Extract the (X, Y) coordinate from the center of the cell holding the provided text.  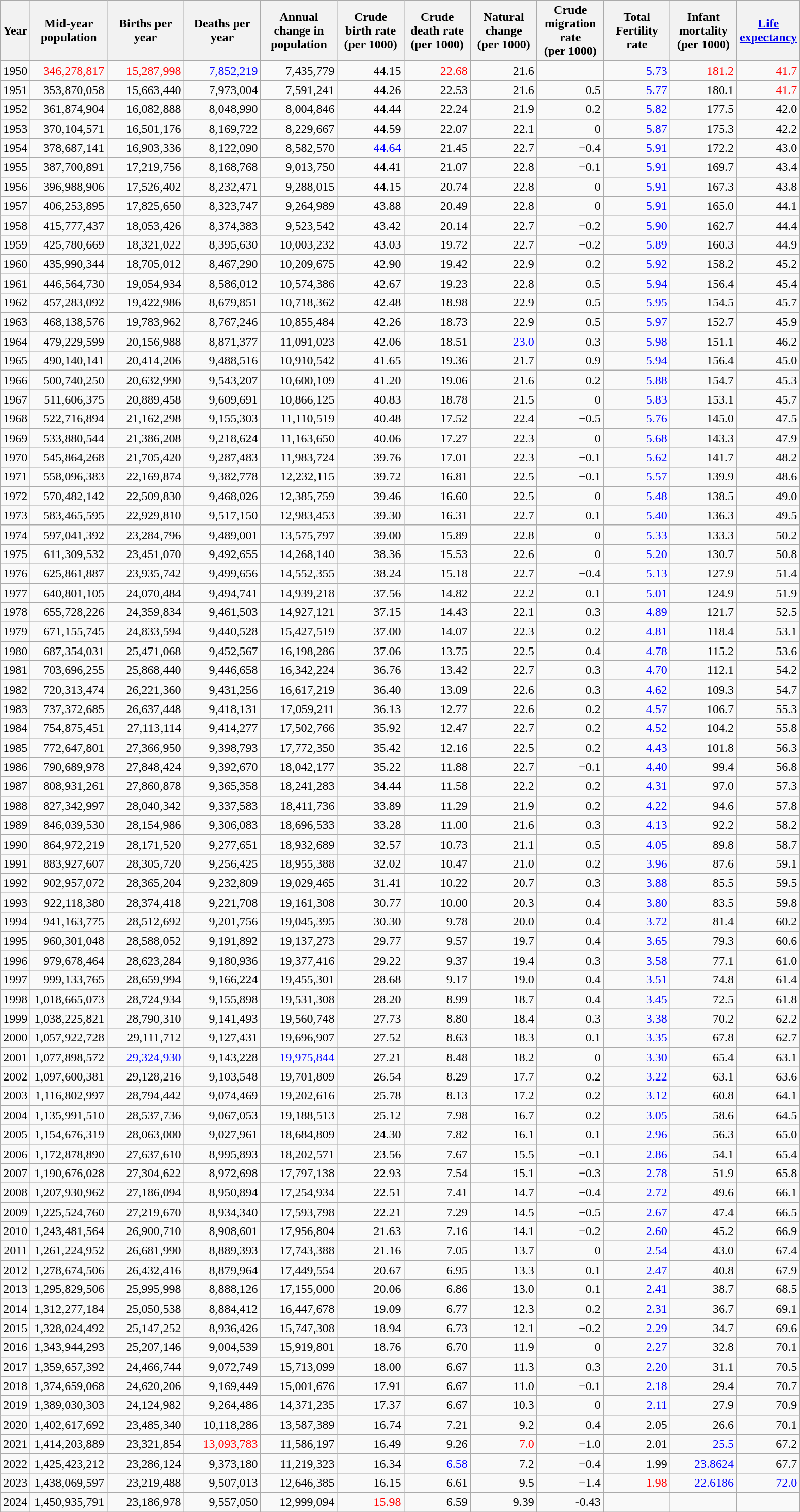
8,950,894 (222, 1192)
1973 (15, 515)
72.0 (768, 1483)
10,003,232 (299, 244)
19,422,986 (145, 303)
6.86 (437, 1289)
26,900,710 (145, 1231)
28,623,284 (145, 961)
4.22 (637, 806)
50.8 (768, 554)
7.67 (437, 1154)
1,172,878,890 (69, 1154)
2003 (15, 1096)
8,323,747 (222, 206)
1968 (15, 419)
27,860,878 (145, 786)
13.3 (504, 1270)
21.7 (504, 361)
13,587,389 (299, 1425)
999,133,765 (69, 980)
6.61 (437, 1483)
60.6 (768, 941)
1971 (15, 477)
1,018,665,073 (69, 999)
2.31 (637, 1309)
18.73 (437, 322)
14.5 (504, 1212)
18.51 (437, 342)
4.40 (637, 767)
130.7 (703, 554)
1,135,991,510 (69, 1115)
22.6186 (703, 1483)
23.0 (504, 342)
17,593,798 (299, 1212)
43.8 (768, 187)
19,161,308 (299, 902)
23,186,978 (145, 1502)
28.20 (371, 999)
558,096,383 (69, 477)
24,833,594 (145, 632)
7.54 (437, 1173)
28,063,000 (145, 1134)
28,374,418 (145, 902)
175.3 (703, 129)
26.6 (703, 1425)
18.3 (504, 1038)
25,050,538 (145, 1309)
22,169,874 (145, 477)
6.77 (437, 1309)
7.98 (437, 1115)
24,466,744 (145, 1367)
2023 (15, 1483)
7,973,004 (222, 90)
28,171,520 (145, 844)
1981 (15, 670)
21.5 (504, 399)
12,983,453 (299, 515)
9,143,228 (222, 1057)
979,678,464 (69, 961)
1975 (15, 554)
32.02 (371, 863)
3.38 (637, 1019)
9,392,670 (222, 767)
387,700,891 (69, 167)
67.9 (768, 1270)
7.82 (437, 1134)
2.11 (637, 1405)
72.5 (703, 999)
59.1 (768, 863)
42.26 (371, 322)
19,696,907 (299, 1038)
1997 (15, 980)
29,111,712 (145, 1038)
44.26 (371, 90)
7.16 (437, 1231)
9,431,256 (222, 690)
20.74 (437, 187)
11.00 (437, 825)
27,219,670 (145, 1212)
10,600,109 (299, 380)
136.3 (703, 515)
27.73 (371, 1019)
1974 (15, 535)
74.8 (703, 980)
8,934,340 (222, 1212)
2024 (15, 1502)
4.52 (637, 728)
2022 (15, 1463)
9,141,493 (222, 1019)
671,155,745 (69, 632)
3.30 (637, 1057)
19.36 (437, 361)
2001 (15, 1057)
2000 (15, 1038)
29.4 (703, 1386)
22.51 (371, 1192)
8,995,893 (222, 1154)
42.2 (768, 129)
19,188,513 (299, 1115)
17.01 (437, 457)
17,526,402 (145, 187)
54.1 (703, 1154)
500,740,250 (69, 380)
10.73 (437, 844)
28,537,736 (145, 1115)
12.1 (504, 1328)
5.40 (637, 515)
19.09 (371, 1309)
17,797,138 (299, 1173)
16,198,286 (299, 651)
18.98 (437, 303)
14,939,218 (299, 593)
51.4 (768, 573)
864,972,219 (69, 844)
8,374,383 (222, 225)
13.0 (504, 1289)
160.3 (703, 244)
21.0 (504, 863)
39.72 (371, 477)
17,772,350 (299, 748)
4.78 (637, 651)
2005 (15, 1134)
20,889,458 (145, 399)
8,884,412 (222, 1309)
17,219,756 (145, 167)
18,932,689 (299, 844)
28,588,052 (145, 941)
124.9 (703, 593)
10.22 (437, 883)
48.2 (768, 457)
15.53 (437, 554)
10.00 (437, 902)
Crude migration rate(per 1000) (570, 30)
10,910,542 (299, 361)
1,225,524,760 (69, 1212)
11,110,519 (299, 419)
8,122,090 (222, 148)
25,868,440 (145, 670)
5.01 (637, 593)
2.54 (637, 1251)
22,929,810 (145, 515)
1987 (15, 786)
9,494,741 (222, 593)
16,447,678 (299, 1309)
49.0 (768, 496)
655,728,226 (69, 612)
1,450,935,791 (69, 1502)
21.1 (504, 844)
2021 (15, 1444)
1986 (15, 767)
1988 (15, 806)
3.05 (637, 1115)
902,957,072 (69, 883)
39.30 (371, 515)
11.0 (504, 1386)
361,874,904 (69, 109)
19,377,416 (299, 961)
10,118,286 (222, 1425)
16.7 (504, 1115)
43.88 (371, 206)
70.7 (768, 1386)
17,059,211 (299, 709)
5.95 (637, 303)
10,866,125 (299, 399)
1958 (15, 225)
7.41 (437, 1192)
9,256,425 (222, 863)
1993 (15, 902)
406,253,895 (69, 206)
18,684,809 (299, 1134)
1,077,898,572 (69, 1057)
106.7 (703, 709)
40.8 (703, 1270)
145.0 (703, 419)
16.60 (437, 496)
8,229,667 (299, 129)
9,489,001 (222, 535)
16.34 (371, 1463)
18,705,012 (145, 264)
104.2 (703, 728)
1983 (15, 709)
70.5 (768, 1367)
25,207,146 (145, 1347)
65.0 (768, 1134)
69.1 (768, 1309)
4.81 (637, 632)
10.47 (437, 863)
19,029,465 (299, 883)
20.06 (371, 1289)
58.7 (768, 844)
5.77 (637, 90)
5.62 (637, 457)
9,414,277 (222, 728)
511,606,375 (69, 399)
1967 (15, 399)
18.4 (504, 1019)
62.2 (768, 1019)
479,229,599 (69, 342)
19,202,616 (299, 1096)
15,747,308 (299, 1328)
79.3 (703, 941)
12,385,759 (299, 496)
18,053,426 (145, 225)
12,232,115 (299, 477)
14.07 (437, 632)
22.68 (437, 71)
5.97 (637, 322)
3.51 (637, 980)
Annual change in population (299, 30)
435,990,344 (69, 264)
9,074,469 (222, 1096)
32.57 (371, 844)
883,927,607 (69, 863)
9,461,503 (222, 612)
53.1 (768, 632)
2.18 (637, 1386)
65.8 (768, 1173)
1963 (15, 322)
17,254,934 (299, 1192)
1962 (15, 303)
24,070,484 (145, 593)
27,637,610 (145, 1154)
2019 (15, 1405)
611,309,532 (69, 554)
15,427,519 (299, 632)
4.57 (637, 709)
3.88 (637, 883)
8,232,471 (222, 187)
10,209,675 (299, 264)
22.4 (504, 419)
3.35 (637, 1038)
50.2 (768, 535)
181.2 (703, 71)
1954 (15, 148)
8,879,964 (222, 1270)
13,093,783 (222, 1444)
1980 (15, 651)
490,140,141 (69, 361)
5.13 (637, 573)
29,128,216 (145, 1076)
17.91 (371, 1386)
94.6 (703, 806)
19.7 (504, 941)
12.3 (504, 1309)
8,048,990 (222, 109)
151.1 (703, 342)
44.44 (371, 109)
2011 (15, 1251)
9,180,936 (222, 961)
522,716,894 (69, 419)
153.1 (703, 399)
22.21 (371, 1212)
2006 (15, 1154)
20.7 (504, 883)
70.2 (703, 1019)
25,471,068 (145, 651)
7.21 (437, 1425)
15.89 (437, 535)
55.3 (768, 709)
11.88 (437, 767)
16,342,224 (299, 670)
44.59 (371, 129)
370,104,571 (69, 129)
625,861,887 (69, 573)
121.7 (703, 612)
941,163,775 (69, 922)
9,288,015 (299, 187)
24,359,834 (145, 612)
127.9 (703, 573)
8,679,851 (222, 303)
42.67 (371, 283)
43.03 (371, 244)
9,277,651 (222, 844)
12,646,385 (299, 1483)
8,467,290 (222, 264)
2.41 (637, 1289)
446,564,730 (69, 283)
54.2 (768, 670)
49.5 (768, 515)
19.23 (437, 283)
17.2 (504, 1096)
20.67 (371, 1270)
1998 (15, 999)
7,591,241 (299, 90)
23,286,124 (145, 1463)
11.58 (437, 786)
1950 (15, 71)
8,168,768 (222, 167)
44.41 (371, 167)
7,435,779 (299, 71)
26,637,448 (145, 709)
1,116,802,997 (69, 1096)
827,342,997 (69, 806)
60.2 (768, 922)
9,452,567 (222, 651)
7,852,219 (222, 71)
11,163,650 (299, 438)
1957 (15, 206)
19,531,308 (299, 999)
1955 (15, 167)
35.92 (371, 728)
15,919,801 (299, 1347)
61.0 (768, 961)
5.98 (637, 342)
43.42 (371, 225)
5.88 (637, 380)
5.73 (637, 71)
9,609,691 (222, 399)
1992 (15, 883)
17.7 (504, 1076)
0.9 (570, 361)
2010 (15, 1231)
1991 (15, 863)
5.76 (637, 419)
19,137,273 (299, 941)
2014 (15, 1309)
172.2 (703, 148)
9,072,749 (222, 1367)
9,127,431 (222, 1038)
1952 (15, 109)
18.2 (504, 1057)
9,517,150 (222, 515)
21,386,208 (145, 438)
2.05 (637, 1425)
23,321,854 (145, 1444)
1966 (15, 380)
22.53 (437, 90)
25,995,998 (145, 1289)
1972 (15, 496)
24,620,206 (145, 1386)
8,908,601 (222, 1231)
9,155,898 (222, 999)
570,482,142 (69, 496)
64.1 (768, 1096)
2008 (15, 1192)
9,398,793 (222, 748)
26.54 (371, 1076)
57.3 (768, 786)
9,440,528 (222, 632)
37.15 (371, 612)
68.5 (768, 1289)
11.29 (437, 806)
13,575,797 (299, 535)
3.58 (637, 961)
1996 (15, 961)
41.65 (371, 361)
45.3 (768, 380)
1,425,423,212 (69, 1463)
27.9 (703, 1405)
11,219,323 (299, 1463)
9,264,486 (222, 1405)
13.75 (437, 651)
20,632,990 (145, 380)
18,042,177 (299, 767)
11,586,197 (299, 1444)
66.5 (768, 1212)
9,169,449 (222, 1386)
1976 (15, 573)
69.6 (768, 1328)
37.56 (371, 593)
8,972,698 (222, 1173)
Natural change(per 1000) (504, 30)
18.00 (371, 1367)
1,438,069,597 (69, 1483)
25.5 (703, 1444)
1,243,481,564 (69, 1231)
17,825,650 (145, 206)
4.70 (637, 670)
754,875,451 (69, 728)
83.5 (703, 902)
31.1 (703, 1367)
58.6 (703, 1115)
545,864,268 (69, 457)
44.1 (768, 206)
19.72 (437, 244)
20.49 (437, 206)
9,155,303 (222, 419)
21.63 (371, 1231)
1,328,024,492 (69, 1328)
9,418,131 (222, 709)
Mid-year population (69, 30)
15,287,998 (145, 71)
158.2 (703, 264)
53.6 (768, 651)
27,366,950 (145, 748)
720,313,474 (69, 690)
143.3 (703, 438)
9,027,961 (222, 1134)
4.13 (637, 825)
1951 (15, 90)
12.77 (437, 709)
19,701,809 (299, 1076)
77.1 (703, 961)
8.99 (437, 999)
33.28 (371, 825)
2018 (15, 1386)
42.48 (371, 303)
1989 (15, 825)
9,365,358 (222, 786)
87.6 (703, 863)
1,261,224,952 (69, 1251)
7.29 (437, 1212)
18.94 (371, 1328)
26,221,360 (145, 690)
17,743,388 (299, 1251)
19.06 (437, 380)
922,118,380 (69, 902)
6.70 (437, 1347)
44.4 (768, 225)
8,395,630 (222, 244)
9,382,778 (222, 477)
9,507,013 (222, 1483)
6.73 (437, 1328)
61.8 (768, 999)
9,221,708 (222, 902)
23,485,340 (145, 1425)
-0.43 (570, 1502)
3.72 (637, 922)
28,512,692 (145, 922)
42.0 (768, 109)
4.62 (637, 690)
31.41 (371, 883)
10,574,386 (299, 283)
2002 (15, 1076)
115.2 (703, 651)
23,219,488 (145, 1483)
101.8 (703, 748)
3.96 (637, 863)
1964 (15, 342)
2.86 (637, 1154)
19,455,301 (299, 980)
59.5 (768, 883)
14.1 (504, 1231)
16,082,888 (145, 109)
3.45 (637, 999)
59.8 (768, 902)
5.83 (637, 399)
28.68 (371, 980)
9,523,542 (299, 225)
1984 (15, 728)
12.47 (437, 728)
9,499,656 (222, 573)
19,560,748 (299, 1019)
18.7 (504, 999)
1,402,617,692 (69, 1425)
2.20 (637, 1367)
17.52 (437, 419)
14,552,355 (299, 573)
70.9 (768, 1405)
18,241,283 (299, 786)
112.1 (703, 670)
33.89 (371, 806)
5.68 (637, 438)
9,166,224 (222, 980)
24.30 (371, 1134)
9,337,583 (222, 806)
60.8 (703, 1096)
18.78 (437, 399)
9,201,756 (222, 922)
92.2 (703, 825)
19.0 (504, 980)
13.42 (437, 670)
25.78 (371, 1096)
169.7 (703, 167)
12.16 (437, 748)
597,041,392 (69, 535)
14,371,235 (299, 1405)
2012 (15, 1270)
14.43 (437, 612)
38.7 (703, 1289)
23.56 (371, 1154)
19,975,844 (299, 1057)
29,324,930 (145, 1057)
47.5 (768, 419)
3.12 (637, 1096)
56.8 (768, 767)
11,091,023 (299, 342)
154.7 (703, 380)
13.7 (504, 1251)
18,202,571 (299, 1154)
3.80 (637, 902)
45.9 (768, 322)
40.06 (371, 438)
52.5 (768, 612)
1961 (15, 283)
165.0 (703, 206)
41.20 (371, 380)
9,287,483 (222, 457)
8,582,570 (299, 148)
1,278,674,506 (69, 1270)
27,848,424 (145, 767)
346,278,817 (69, 71)
790,689,978 (69, 767)
9,191,892 (222, 941)
54.7 (768, 690)
9,264,989 (299, 206)
43.4 (768, 167)
66.1 (768, 1192)
38.24 (371, 573)
11.3 (504, 1367)
40.83 (371, 399)
5.33 (637, 535)
9,492,655 (222, 554)
27.52 (371, 1038)
2013 (15, 1289)
38.36 (371, 554)
Crude death rate(per 1000) (437, 30)
28,040,342 (145, 806)
1956 (15, 187)
Life expectancy (768, 30)
687,354,031 (69, 651)
2.47 (637, 1270)
9,468,026 (222, 496)
1,374,659,068 (69, 1386)
36.40 (371, 690)
45.0 (768, 361)
61.4 (768, 980)
−0.3 (570, 1173)
27,304,622 (145, 1173)
7.05 (437, 1251)
20.0 (504, 922)
2017 (15, 1367)
18,411,736 (299, 806)
Year (15, 30)
703,696,255 (69, 670)
9.17 (437, 980)
5.92 (637, 264)
19,783,962 (145, 322)
4.43 (637, 748)
2020 (15, 1425)
24,124,982 (145, 1405)
5.48 (637, 496)
58.2 (768, 825)
17,449,554 (299, 1270)
22.24 (437, 109)
21.45 (437, 148)
42.06 (371, 342)
118.4 (703, 632)
21.07 (437, 167)
19.4 (504, 961)
28,154,986 (145, 825)
1,097,600,381 (69, 1076)
20,156,988 (145, 342)
28,365,204 (145, 883)
846,039,530 (69, 825)
39.00 (371, 535)
2.60 (637, 1231)
8,871,377 (222, 342)
353,870,058 (69, 90)
15,663,440 (145, 90)
1960 (15, 264)
154.5 (703, 303)
737,372,685 (69, 709)
5.87 (637, 129)
28,794,442 (145, 1096)
42.90 (371, 264)
22,509,830 (145, 496)
583,465,595 (69, 515)
10.3 (504, 1405)
13.09 (437, 690)
16,617,219 (299, 690)
10,718,362 (299, 303)
67.8 (703, 1038)
8.48 (437, 1057)
21,162,298 (145, 419)
44.9 (768, 244)
9,004,539 (222, 1347)
11.9 (504, 1347)
9,373,180 (222, 1463)
47.4 (703, 1212)
20.14 (437, 225)
9.57 (437, 941)
5.82 (637, 109)
22.07 (437, 129)
Crude birth rate(per 1000) (371, 30)
29.77 (371, 941)
14.82 (437, 593)
97.0 (703, 786)
62.7 (768, 1038)
40.48 (371, 419)
23,935,742 (145, 573)
81.4 (703, 922)
3.22 (637, 1076)
2015 (15, 1328)
1.99 (637, 1463)
6.58 (437, 1463)
15,001,676 (299, 1386)
37.06 (371, 651)
152.7 (703, 322)
133.3 (703, 535)
1,190,676,028 (69, 1173)
9.5 (504, 1483)
30.30 (371, 922)
8,888,126 (222, 1289)
34.7 (703, 1328)
5.89 (637, 244)
14,927,121 (299, 612)
35.42 (371, 748)
109.3 (703, 690)
39.46 (371, 496)
35.22 (371, 767)
2016 (15, 1347)
27,113,114 (145, 728)
177.5 (703, 109)
9,013,750 (299, 167)
6.95 (437, 1270)
5.57 (637, 477)
138.5 (703, 496)
14.7 (504, 1192)
2004 (15, 1115)
16.74 (371, 1425)
29.22 (371, 961)
8,169,722 (222, 129)
8,586,012 (222, 283)
67.4 (768, 1251)
2009 (15, 1212)
28,724,934 (145, 999)
21,705,420 (145, 457)
1,295,829,506 (69, 1289)
3.65 (637, 941)
8.63 (437, 1038)
9,306,083 (222, 825)
Births per year (145, 30)
16,501,176 (145, 129)
9,103,548 (222, 1076)
63.6 (768, 1076)
36.13 (371, 709)
141.7 (703, 457)
17,502,766 (299, 728)
37.00 (371, 632)
18.76 (371, 1347)
14,268,140 (299, 554)
9.39 (504, 1502)
26,432,416 (145, 1270)
9,232,809 (222, 883)
1,343,944,293 (69, 1347)
4.31 (637, 786)
8.29 (437, 1076)
15,713,099 (299, 1367)
19,054,934 (145, 283)
28,659,994 (145, 980)
66.9 (768, 1231)
45.4 (768, 283)
18,955,388 (299, 863)
16,903,336 (145, 148)
378,687,141 (69, 148)
167.3 (703, 187)
808,931,261 (69, 786)
22.93 (371, 1173)
1,154,676,319 (69, 1134)
425,780,669 (69, 244)
772,647,801 (69, 748)
11,983,724 (299, 457)
4.89 (637, 612)
57.8 (768, 806)
8.13 (437, 1096)
17,155,000 (299, 1289)
25.12 (371, 1115)
49.6 (703, 1192)
67.7 (768, 1463)
−1.0 (570, 1444)
9.37 (437, 961)
1959 (15, 244)
2.78 (637, 1173)
162.7 (703, 225)
9.2 (504, 1425)
8.80 (437, 1019)
9.26 (437, 1444)
36.7 (703, 1309)
23,284,796 (145, 535)
10,855,484 (299, 322)
17.37 (371, 1405)
2.67 (637, 1212)
99.4 (703, 767)
1995 (15, 941)
8,936,426 (222, 1328)
21.16 (371, 1251)
1,038,225,821 (69, 1019)
−1.4 (570, 1483)
9.78 (437, 922)
1999 (15, 1019)
17,956,804 (299, 1231)
1982 (15, 690)
457,283,092 (69, 303)
16.81 (437, 477)
26,681,990 (145, 1251)
23,451,070 (145, 554)
1,312,277,184 (69, 1309)
28,305,720 (145, 863)
7.0 (504, 1444)
1978 (15, 612)
16.15 (371, 1483)
8,767,246 (222, 322)
1970 (15, 457)
1977 (15, 593)
Infant mortality (per 1000) (703, 30)
Deaths per year (222, 30)
19.42 (437, 264)
640,801,105 (69, 593)
17.27 (437, 438)
1.98 (637, 1483)
1,389,030,303 (69, 1405)
8,889,393 (222, 1251)
16.49 (371, 1444)
47.9 (768, 438)
1990 (15, 844)
960,301,048 (69, 941)
16.1 (504, 1134)
36.76 (371, 670)
9,488,516 (222, 361)
15.98 (371, 1502)
180.1 (703, 90)
15.1 (504, 1173)
20.3 (504, 902)
15.5 (504, 1154)
32.8 (703, 1347)
5.90 (637, 225)
44.64 (371, 148)
9,543,207 (222, 380)
25,147,252 (145, 1328)
2.27 (637, 1347)
39.76 (371, 457)
48.6 (768, 477)
8,004,846 (299, 109)
1,359,657,392 (69, 1367)
9,557,050 (222, 1502)
Total Fertility rate (637, 30)
533,880,544 (69, 438)
20,414,206 (145, 361)
19,045,395 (299, 922)
7.2 (504, 1463)
64.5 (768, 1115)
23.8624 (703, 1463)
9,218,624 (222, 438)
2.72 (637, 1192)
9,067,053 (222, 1115)
4.05 (637, 844)
1994 (15, 922)
46.2 (768, 342)
1,207,930,962 (69, 1192)
6.59 (437, 1502)
67.2 (768, 1444)
30.77 (371, 902)
396,988,906 (69, 187)
1985 (15, 748)
16.31 (437, 515)
85.5 (703, 883)
18,321,022 (145, 244)
1979 (15, 632)
2.01 (637, 1444)
1953 (15, 129)
139.9 (703, 477)
34.44 (371, 786)
1965 (15, 361)
28,790,310 (145, 1019)
5.20 (637, 554)
12,999,094 (299, 1502)
468,138,576 (69, 322)
1,057,922,728 (69, 1038)
2.29 (637, 1328)
2.96 (637, 1134)
89.8 (703, 844)
2007 (15, 1173)
15.18 (437, 573)
27,186,094 (145, 1192)
55.8 (768, 728)
18,696,533 (299, 825)
9,446,658 (222, 670)
415,777,437 (69, 225)
1969 (15, 438)
27.21 (371, 1057)
1,414,203,889 (69, 1444)
